Detect which cell encompasses the target text, then output its (X, Y) center coordinate. 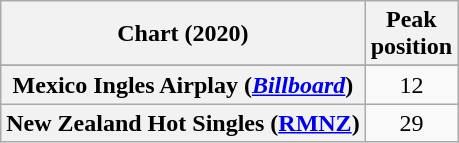
Peakposition (411, 34)
29 (411, 123)
Mexico Ingles Airplay (Billboard) (183, 85)
Chart (2020) (183, 34)
New Zealand Hot Singles (RMNZ) (183, 123)
12 (411, 85)
